Identify which cell holds the provided text, then report its (x, y) central coordinate. 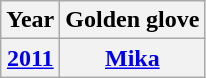
Golden glove (132, 20)
2011 (30, 58)
Mika (132, 58)
Year (30, 20)
